Locate the cell with the specified text and output its [x, y] center coordinate. 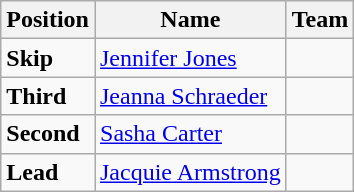
Team [320, 20]
Third [48, 96]
Jeanna Schraeder [190, 96]
Skip [48, 58]
Sasha Carter [190, 134]
Jennifer Jones [190, 58]
Position [48, 20]
Lead [48, 172]
Second [48, 134]
Jacquie Armstrong [190, 172]
Name [190, 20]
